Identify which cell holds the provided text, then report its (x, y) central coordinate. 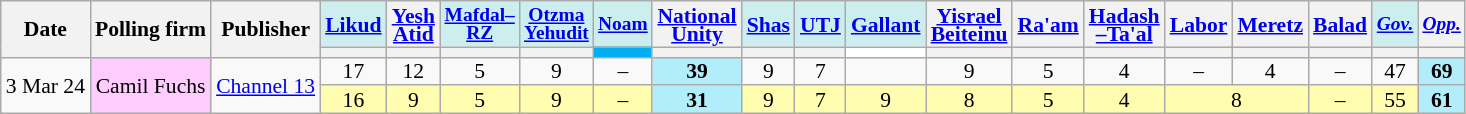
Mafdal–RZ (480, 24)
47 (1395, 71)
Date (46, 29)
Channel 13 (266, 85)
55 (1395, 100)
UTJ (820, 24)
YisraelBeiteinu (970, 24)
NationalUnity (696, 24)
Gallant (886, 24)
Shas (768, 24)
16 (354, 100)
Likud (354, 24)
Camil Fuchs (150, 85)
17 (354, 71)
31 (696, 100)
Ra'am (1048, 24)
Meretz (1270, 24)
Opp. (1442, 24)
Publisher (266, 29)
Labor (1199, 24)
3 Mar 24 (46, 85)
Noam (622, 24)
Balad (1340, 24)
Gov. (1395, 24)
Polling firm (150, 29)
61 (1442, 100)
69 (1442, 71)
YeshAtid (414, 24)
Hadash–Ta'al (1124, 24)
39 (696, 71)
OtzmaYehudit (556, 24)
12 (414, 71)
